Determine the (X, Y) coordinate at the center of the cell enclosing the given text.  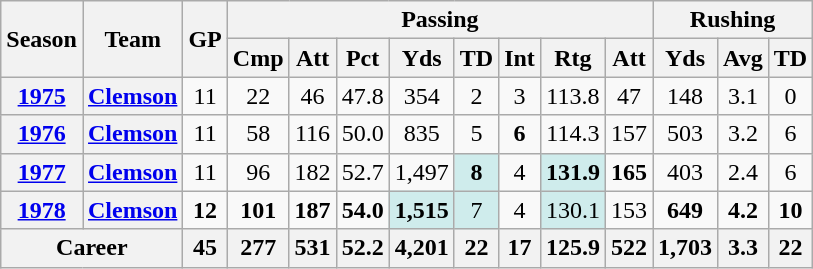
7 (476, 210)
148 (684, 96)
12 (205, 210)
Int (520, 58)
47.8 (362, 96)
153 (628, 210)
187 (312, 210)
3 (520, 96)
8 (476, 172)
Passing (440, 20)
Season (42, 39)
522 (628, 248)
1977 (42, 172)
17 (520, 248)
1,703 (684, 248)
0 (790, 96)
54.0 (362, 210)
157 (628, 134)
1978 (42, 210)
50.0 (362, 134)
52.2 (362, 248)
116 (312, 134)
277 (258, 248)
5 (476, 134)
Career (92, 248)
52.7 (362, 172)
354 (422, 96)
3.2 (744, 134)
Rtg (572, 58)
125.9 (572, 248)
531 (312, 248)
Avg (744, 58)
1,497 (422, 172)
503 (684, 134)
165 (628, 172)
Team (132, 39)
2.4 (744, 172)
835 (422, 134)
Cmp (258, 58)
403 (684, 172)
96 (258, 172)
2 (476, 96)
Pct (362, 58)
131.9 (572, 172)
1975 (42, 96)
101 (258, 210)
58 (258, 134)
3.1 (744, 96)
182 (312, 172)
649 (684, 210)
46 (312, 96)
Rushing (732, 20)
4,201 (422, 248)
130.1 (572, 210)
1,515 (422, 210)
GP (205, 39)
47 (628, 96)
4.2 (744, 210)
114.3 (572, 134)
45 (205, 248)
113.8 (572, 96)
3.3 (744, 248)
10 (790, 210)
1976 (42, 134)
